Detect which cell encompasses the target text, then output its [X, Y] center coordinate. 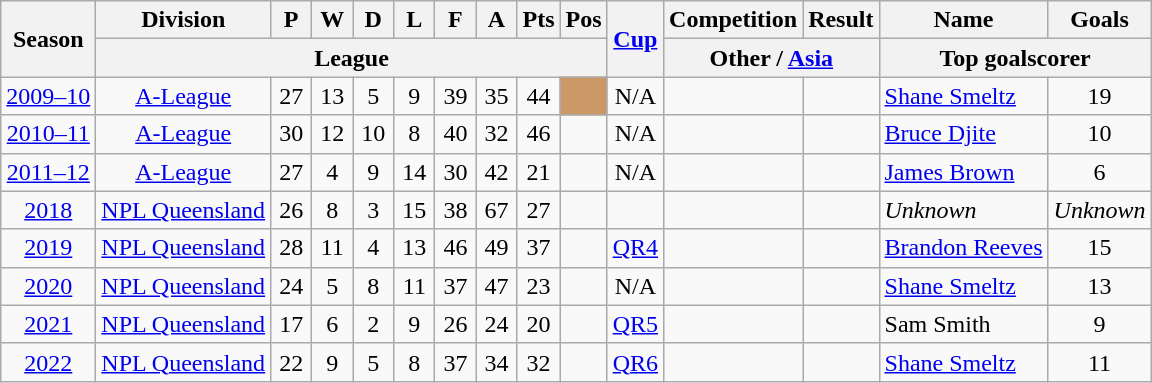
Bruce Djite [964, 134]
W [332, 20]
17 [292, 324]
20 [538, 324]
2018 [48, 210]
47 [496, 286]
Division [184, 20]
QR6 [635, 362]
2 [374, 324]
39 [456, 96]
42 [496, 172]
Result [841, 20]
Cup [635, 39]
Brandon Reeves [964, 248]
2019 [48, 248]
QR5 [635, 324]
2020 [48, 286]
40 [456, 134]
21 [538, 172]
Pts [538, 20]
23 [538, 286]
2011–12 [48, 172]
Name [964, 20]
Other / Asia [772, 58]
Goals [1100, 20]
35 [496, 96]
19 [1100, 96]
L [414, 20]
D [374, 20]
14 [414, 172]
2010–11 [48, 134]
QR4 [635, 248]
James Brown [964, 172]
12 [332, 134]
44 [538, 96]
A [496, 20]
P [292, 20]
67 [496, 210]
28 [292, 248]
League [352, 58]
22 [292, 362]
34 [496, 362]
2009–10 [48, 96]
49 [496, 248]
2021 [48, 324]
Season [48, 39]
3 [374, 210]
Top goalscorer [1015, 58]
38 [456, 210]
Pos [584, 20]
2022 [48, 362]
F [456, 20]
Sam Smith [964, 324]
Competition [734, 20]
